Scan for the cell matching the given text and deliver its (X, Y) coordinate at center. 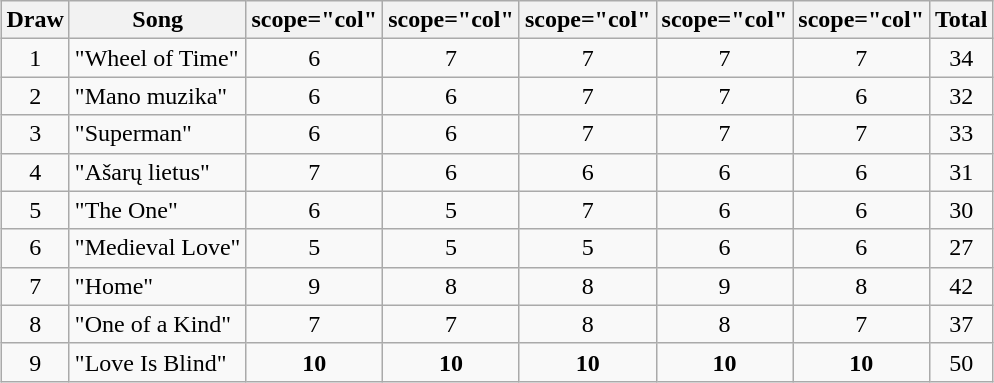
"Home" (158, 286)
3 (35, 134)
"Wheel of Time" (158, 58)
Song (158, 20)
Draw (35, 20)
"One of a Kind" (158, 324)
Total (961, 20)
37 (961, 324)
27 (961, 248)
"Superman" (158, 134)
"Mano muzika" (158, 96)
50 (961, 362)
1 (35, 58)
34 (961, 58)
"Ašarų lietus" (158, 172)
4 (35, 172)
33 (961, 134)
"The One" (158, 210)
30 (961, 210)
42 (961, 286)
31 (961, 172)
"Love Is Blind" (158, 362)
2 (35, 96)
"Medieval Love" (158, 248)
32 (961, 96)
